Identify which cell holds the provided text, then report its [X, Y] central coordinate. 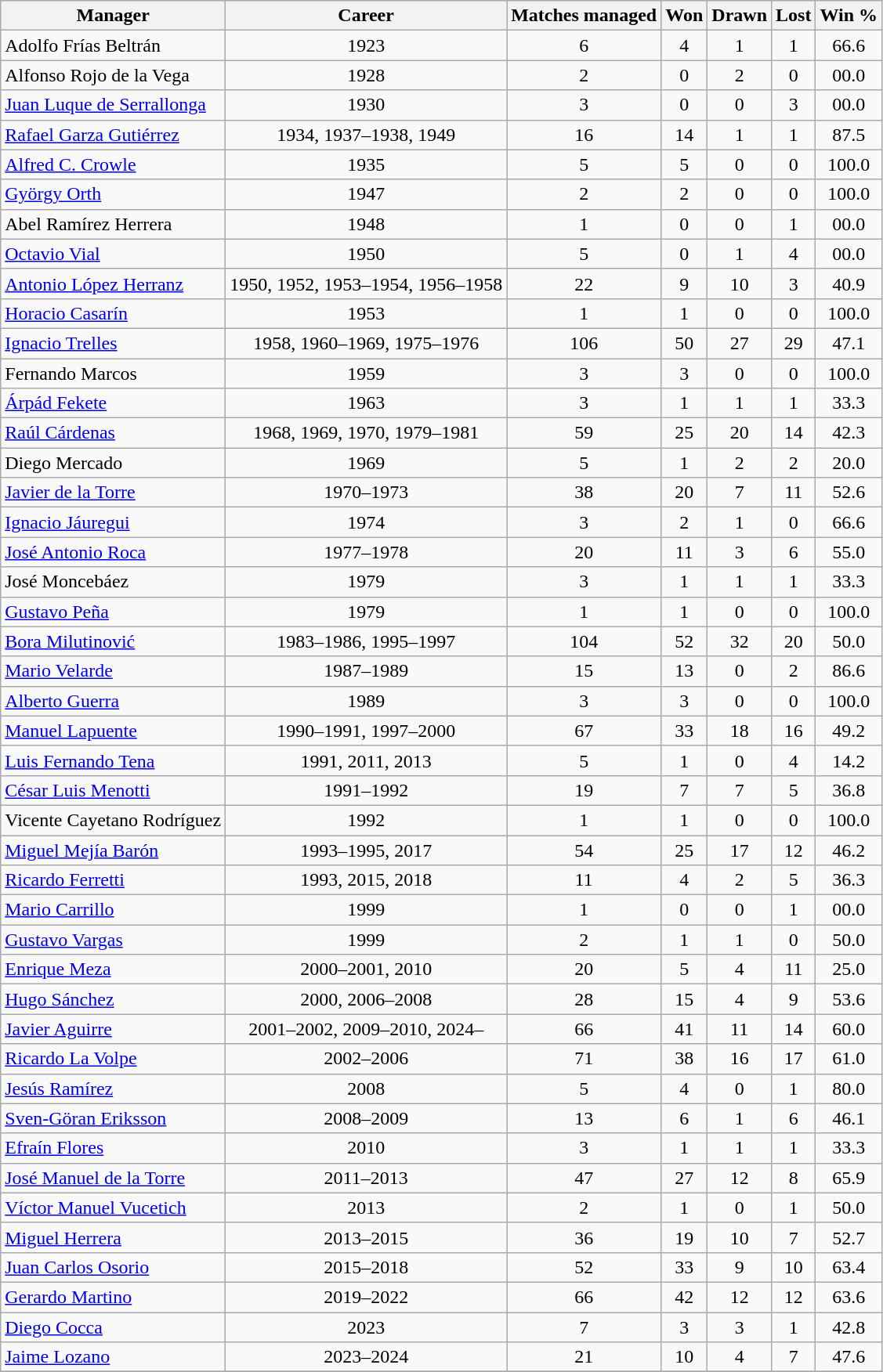
Adolfo Frías Beltrán [113, 45]
Gustavo Vargas [113, 940]
2008–2009 [367, 1118]
20.0 [849, 463]
1974 [367, 522]
Juan Carlos Osorio [113, 1267]
Manager [113, 16]
Enrique Meza [113, 969]
1987–1989 [367, 671]
1934, 1937–1938, 1949 [367, 135]
28 [584, 999]
21 [584, 1357]
8 [794, 1178]
41 [685, 1029]
61.0 [849, 1059]
60.0 [849, 1029]
42 [685, 1297]
Antonio López Herranz [113, 283]
1989 [367, 701]
Mario Carrillo [113, 910]
47.1 [849, 343]
Manuel Lapuente [113, 731]
63.4 [849, 1267]
1930 [367, 105]
42.3 [849, 433]
Javier Aguirre [113, 1029]
Gerardo Martino [113, 1297]
Sven-Göran Eriksson [113, 1118]
2000–2001, 2010 [367, 969]
36.8 [849, 790]
52.6 [849, 493]
Juan Luque de Serrallonga [113, 105]
53.6 [849, 999]
104 [584, 641]
Alfred C. Crowle [113, 164]
67 [584, 731]
1950 [367, 254]
Abel Ramírez Herrera [113, 224]
Javier de la Torre [113, 493]
Gustavo Peña [113, 612]
1993–1995, 2017 [367, 850]
Fernando Marcos [113, 374]
2001–2002, 2009–2010, 2024– [367, 1029]
2010 [367, 1148]
Drawn [740, 16]
2013–2015 [367, 1237]
Bora Milutinović [113, 641]
Víctor Manuel Vucetich [113, 1208]
José Antonio Roca [113, 552]
2000, 2006–2008 [367, 999]
1992 [367, 820]
47.6 [849, 1357]
1950, 1952, 1953–1954, 1956–1958 [367, 283]
1948 [367, 224]
40.9 [849, 283]
1970–1973 [367, 493]
49.2 [849, 731]
Raúl Cárdenas [113, 433]
106 [584, 343]
Alberto Guerra [113, 701]
14.2 [849, 760]
2011–2013 [367, 1178]
1928 [367, 75]
Career [367, 16]
25.0 [849, 969]
50 [685, 343]
Efraín Flores [113, 1148]
2015–2018 [367, 1267]
55.0 [849, 552]
Miguel Herrera [113, 1237]
Horacio Casarín [113, 313]
Diego Mercado [113, 463]
65.9 [849, 1178]
Won [685, 16]
José Moncebáez [113, 582]
80.0 [849, 1089]
1959 [367, 374]
2023–2024 [367, 1357]
1935 [367, 164]
György Orth [113, 194]
Mario Velarde [113, 671]
Luis Fernando Tena [113, 760]
52.7 [849, 1237]
Ignacio Trelles [113, 343]
59 [584, 433]
Alfonso Rojo de la Vega [113, 75]
22 [584, 283]
87.5 [849, 135]
71 [584, 1059]
1968, 1969, 1970, 1979–1981 [367, 433]
2023 [367, 1327]
54 [584, 850]
46.2 [849, 850]
Vicente Cayetano Rodríguez [113, 820]
1923 [367, 45]
1969 [367, 463]
Matches managed [584, 16]
42.8 [849, 1327]
José Manuel de la Torre [113, 1178]
Ricardo Ferretti [113, 880]
Ignacio Jáuregui [113, 522]
1958, 1960–1969, 1975–1976 [367, 343]
Miguel Mejía Barón [113, 850]
César Luis Menotti [113, 790]
36.3 [849, 880]
Árpád Fekete [113, 403]
1983–1986, 1995–1997 [367, 641]
Diego Cocca [113, 1327]
2019–2022 [367, 1297]
46.1 [849, 1118]
1993, 2015, 2018 [367, 880]
Lost [794, 16]
Ricardo La Volpe [113, 1059]
29 [794, 343]
Hugo Sánchez [113, 999]
Rafael Garza Gutiérrez [113, 135]
Jesús Ramírez [113, 1089]
32 [740, 641]
2002–2006 [367, 1059]
Octavio Vial [113, 254]
2013 [367, 1208]
Win % [849, 16]
1947 [367, 194]
63.6 [849, 1297]
1953 [367, 313]
2008 [367, 1089]
36 [584, 1237]
86.6 [849, 671]
1977–1978 [367, 552]
18 [740, 731]
47 [584, 1178]
1990–1991, 1997–2000 [367, 731]
Jaime Lozano [113, 1357]
1963 [367, 403]
1991–1992 [367, 790]
1991, 2011, 2013 [367, 760]
